Scan for the cell matching the given text and deliver its [x, y] coordinate at center. 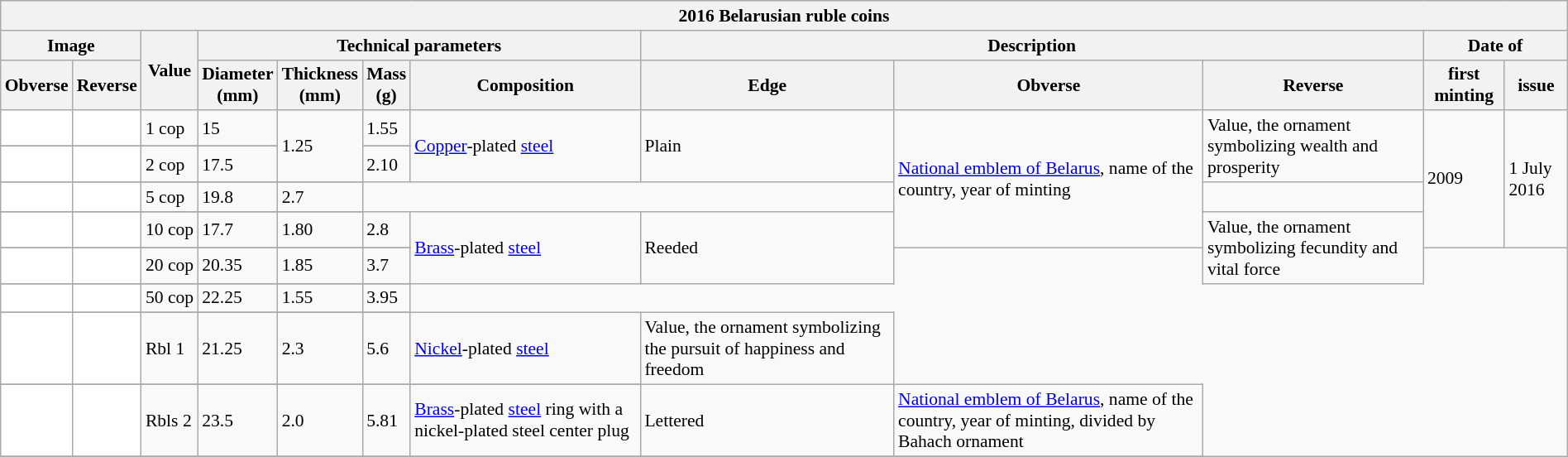
Rbl 1 [170, 349]
10 cop [170, 230]
first minting [1464, 84]
Copper-plated steel [525, 147]
3.95 [386, 298]
2 cop [170, 164]
Value, the ornament symbolizing the pursuit of happiness and freedom [767, 349]
2.7 [321, 197]
Nickel-plated steel [525, 349]
Brass-plated steel [525, 248]
Diameter(mm) [237, 84]
2.8 [386, 230]
Value [170, 71]
23.5 [237, 421]
Composition [525, 84]
Mass(g) [386, 84]
15 [237, 129]
Image [71, 46]
20.35 [237, 265]
5.81 [386, 421]
22.25 [237, 298]
Reeded [767, 248]
Description [1031, 46]
17.7 [237, 230]
Thickness(mm) [321, 84]
Brass-plated steel ring with a nickel-plated steel center plug [525, 421]
1 cop [170, 129]
1 July 2016 [1536, 180]
National emblem of Belarus, name of the country, year of minting [1049, 180]
Lettered [767, 421]
2.0 [321, 421]
50 cop [170, 298]
5 cop [170, 197]
Value, the ornament symbolizing fecundity and vital force [1313, 248]
Value, the ornament symbolizing wealth and prosperity [1313, 147]
2.10 [386, 164]
Technical parameters [418, 46]
Plain [767, 147]
Edge [767, 84]
19.8 [237, 197]
21.25 [237, 349]
5.6 [386, 349]
3.7 [386, 265]
1.85 [321, 265]
National emblem of Belarus, name of the country, year of minting, divided by Bahach ornament [1049, 421]
2.3 [321, 349]
Rbls 2 [170, 421]
Date of [1495, 46]
2016 Belarusian ruble coins [784, 16]
1.80 [321, 230]
1.25 [321, 147]
20 cop [170, 265]
issue [1536, 84]
17.5 [237, 164]
2009 [1464, 180]
